Provide the [X, Y] coordinate of the cell's center where the given text is located.  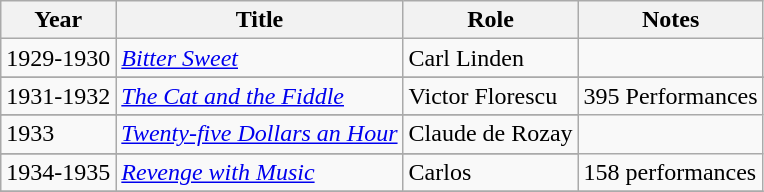
1929-1930 [58, 58]
Notes [670, 20]
Carl Linden [490, 58]
Revenge with Music [260, 172]
Role [490, 20]
1933 [58, 134]
The Cat and the Fiddle [260, 96]
Year [58, 20]
Twenty-five Dollars an Hour [260, 134]
Title [260, 20]
1931-1932 [58, 96]
158 performances [670, 172]
Carlos [490, 172]
Claude de Rozay [490, 134]
Bitter Sweet [260, 58]
395 Performances [670, 96]
1934-1935 [58, 172]
Victor Florescu [490, 96]
